Pinpoint the cell where the given text exists, returning its (X, Y) midpoint coordinate. 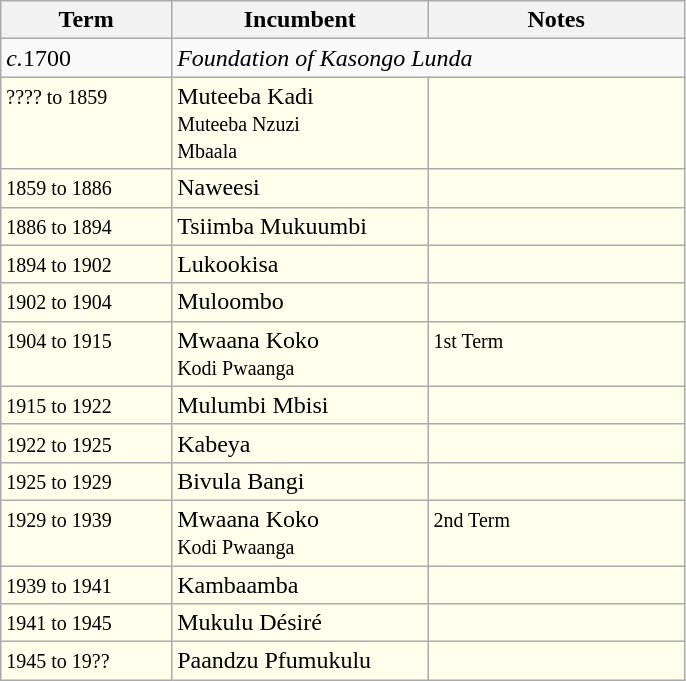
Notes (556, 20)
1915 to 1922 (86, 405)
1929 to 1939 (86, 532)
Mulumbi Mbisi (300, 405)
c.1700 (86, 58)
1922 to 1925 (86, 443)
Lukookisa (300, 264)
Bivula Bangi (300, 481)
1945 to 19?? (86, 661)
2nd Term (556, 532)
Mukulu Désiré (300, 623)
1939 to 1941 (86, 585)
1886 to 1894 (86, 226)
1941 to 1945 (86, 623)
???? to 1859 (86, 123)
Paandzu Pfumukulu (300, 661)
1902 to 1904 (86, 302)
1925 to 1929 (86, 481)
1904 to 1915 (86, 354)
Tsiimba Mukuumbi (300, 226)
1894 to 1902 (86, 264)
1859 to 1886 (86, 188)
Term (86, 20)
Foundation of Kasongo Lunda (428, 58)
Kabeya (300, 443)
1st Term (556, 354)
Incumbent (300, 20)
Muteeba Kadi Muteeba NzuziMbaala (300, 123)
Muloombo (300, 302)
Kambaamba (300, 585)
Naweesi (300, 188)
